Return [x, y] of the center of cell containing provided text 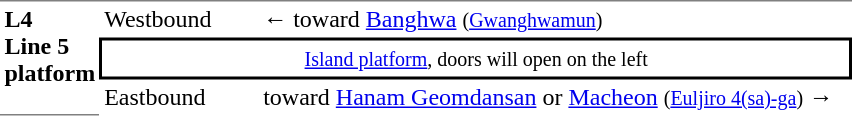
Westbound [180, 19]
L4Line 5 platform [50, 58]
Eastbound [180, 98]
